Return the (X, Y) coordinate for the center point of the cell that contains the specified text.  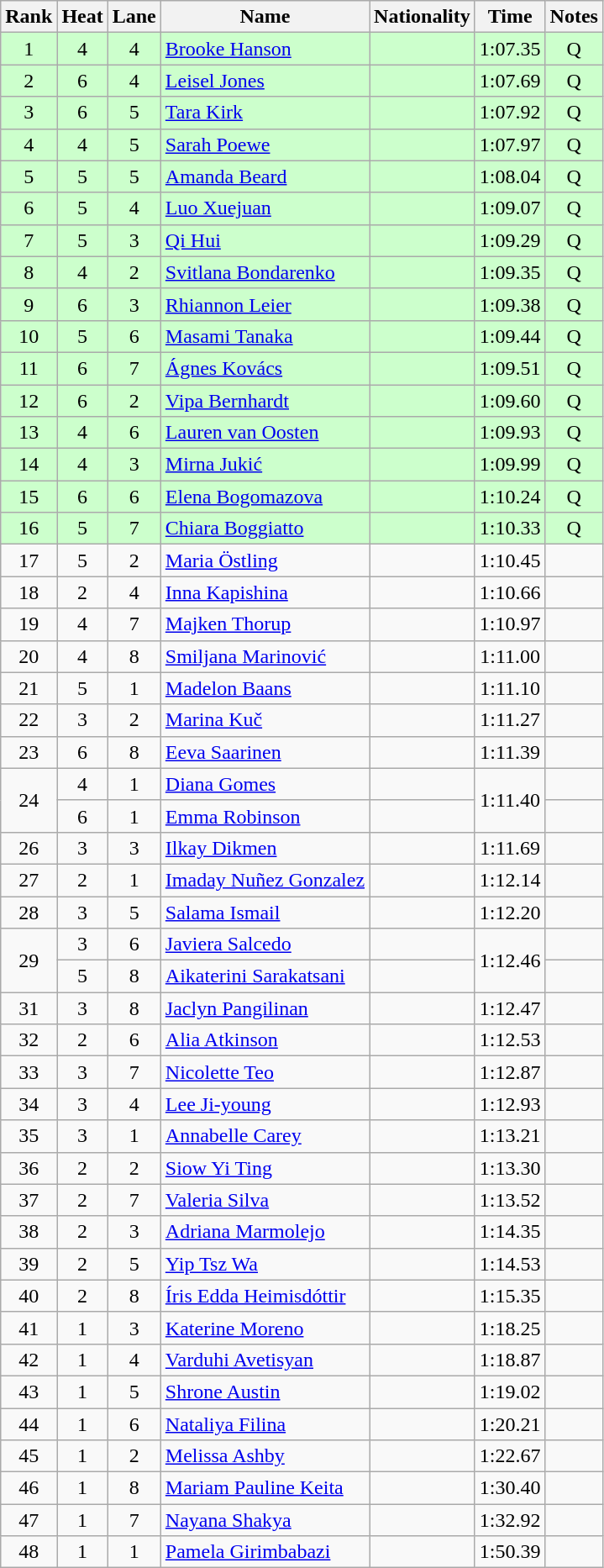
19 (29, 624)
1:09.35 (510, 272)
1:10.24 (510, 497)
11 (29, 368)
34 (29, 1104)
1:13.21 (510, 1136)
43 (29, 1392)
Íris Edda Heimisdóttir (265, 1296)
Marina Kuč (265, 720)
Nayana Shakya (265, 1520)
1:09.44 (510, 336)
1:12.87 (510, 1072)
1:07.97 (510, 145)
1:08.04 (510, 176)
48 (29, 1552)
Shrone Austin (265, 1392)
40 (29, 1296)
Name (265, 17)
10 (29, 336)
1:22.67 (510, 1456)
Pamela Girimbabazi (265, 1552)
46 (29, 1488)
32 (29, 1040)
Varduhi Avetisyan (265, 1360)
Maria Östling (265, 560)
1:11.00 (510, 656)
1:50.39 (510, 1552)
Madelon Baans (265, 688)
27 (29, 880)
Ilkay Dikmen (265, 848)
16 (29, 529)
1:12.14 (510, 880)
1:09.60 (510, 401)
Diana Gomes (265, 784)
Masami Tanaka (265, 336)
Leisel Jones (265, 81)
Lauren van Oosten (265, 433)
Nationality (423, 17)
18 (29, 592)
Elena Bogomazova (265, 497)
Lane (134, 17)
12 (29, 401)
Majken Thorup (265, 624)
Svitlana Bondarenko (265, 272)
1:12.20 (510, 912)
15 (29, 497)
14 (29, 465)
1:12.47 (510, 1008)
Adriana Marmolejo (265, 1232)
Lee Ji-young (265, 1104)
1:13.30 (510, 1168)
17 (29, 560)
22 (29, 720)
1:10.66 (510, 592)
Nicolette Teo (265, 1072)
Alia Atkinson (265, 1040)
29 (29, 960)
Rank (29, 17)
1:11.10 (510, 688)
Vipa Bernhardt (265, 401)
1:15.35 (510, 1296)
Luo Xuejuan (265, 208)
Jaclyn Pangilinan (265, 1008)
1:14.35 (510, 1232)
1:09.07 (510, 208)
1:09.29 (510, 240)
Yip Tsz Wa (265, 1264)
35 (29, 1136)
20 (29, 656)
1:11.40 (510, 800)
1:20.21 (510, 1424)
9 (29, 304)
Imaday Nuñez Gonzalez (265, 880)
1:10.97 (510, 624)
28 (29, 912)
1:11.27 (510, 720)
1:07.92 (510, 113)
1:12.46 (510, 960)
1:09.93 (510, 433)
Heat (82, 17)
1:09.38 (510, 304)
23 (29, 752)
44 (29, 1424)
21 (29, 688)
1:18.87 (510, 1360)
Ágnes Kovács (265, 368)
1:09.99 (510, 465)
1:09.51 (510, 368)
1:18.25 (510, 1328)
1:10.33 (510, 529)
1:30.40 (510, 1488)
Brooke Hanson (265, 49)
31 (29, 1008)
Mirna Jukić (265, 465)
Chiara Boggiatto (265, 529)
Salama Ismail (265, 912)
45 (29, 1456)
Nataliya Filina (265, 1424)
Siow Yi Ting (265, 1168)
1:10.45 (510, 560)
47 (29, 1520)
Annabelle Carey (265, 1136)
Inna Kapishina (265, 592)
38 (29, 1232)
1:11.39 (510, 752)
1:11.69 (510, 848)
1:19.02 (510, 1392)
Eeva Saarinen (265, 752)
39 (29, 1264)
1:14.53 (510, 1264)
1:13.52 (510, 1200)
Rhiannon Leier (265, 304)
Aikaterini Sarakatsani (265, 976)
Javiera Salcedo (265, 944)
13 (29, 433)
Smiljana Marinović (265, 656)
36 (29, 1168)
Qi Hui (265, 240)
Amanda Beard (265, 176)
Mariam Pauline Keita (265, 1488)
1:07.35 (510, 49)
Sarah Poewe (265, 145)
1:07.69 (510, 81)
Tara Kirk (265, 113)
26 (29, 848)
1:12.93 (510, 1104)
Katerine Moreno (265, 1328)
Valeria Silva (265, 1200)
1:32.92 (510, 1520)
24 (29, 800)
42 (29, 1360)
1:12.53 (510, 1040)
Time (510, 17)
Melissa Ashby (265, 1456)
Notes (574, 17)
Emma Robinson (265, 816)
33 (29, 1072)
37 (29, 1200)
41 (29, 1328)
